Identify which cell holds the provided text, then report its [X, Y] central coordinate. 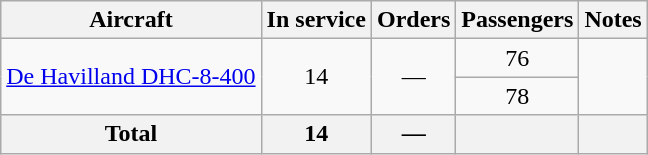
Notes [613, 20]
De Havilland DHC-8-400 [131, 77]
78 [518, 96]
Passengers [518, 20]
In service [316, 20]
Aircraft [131, 20]
Total [131, 134]
Orders [413, 20]
76 [518, 58]
